Search for the cell housing the specified text and yield its (x, y) center coordinate. 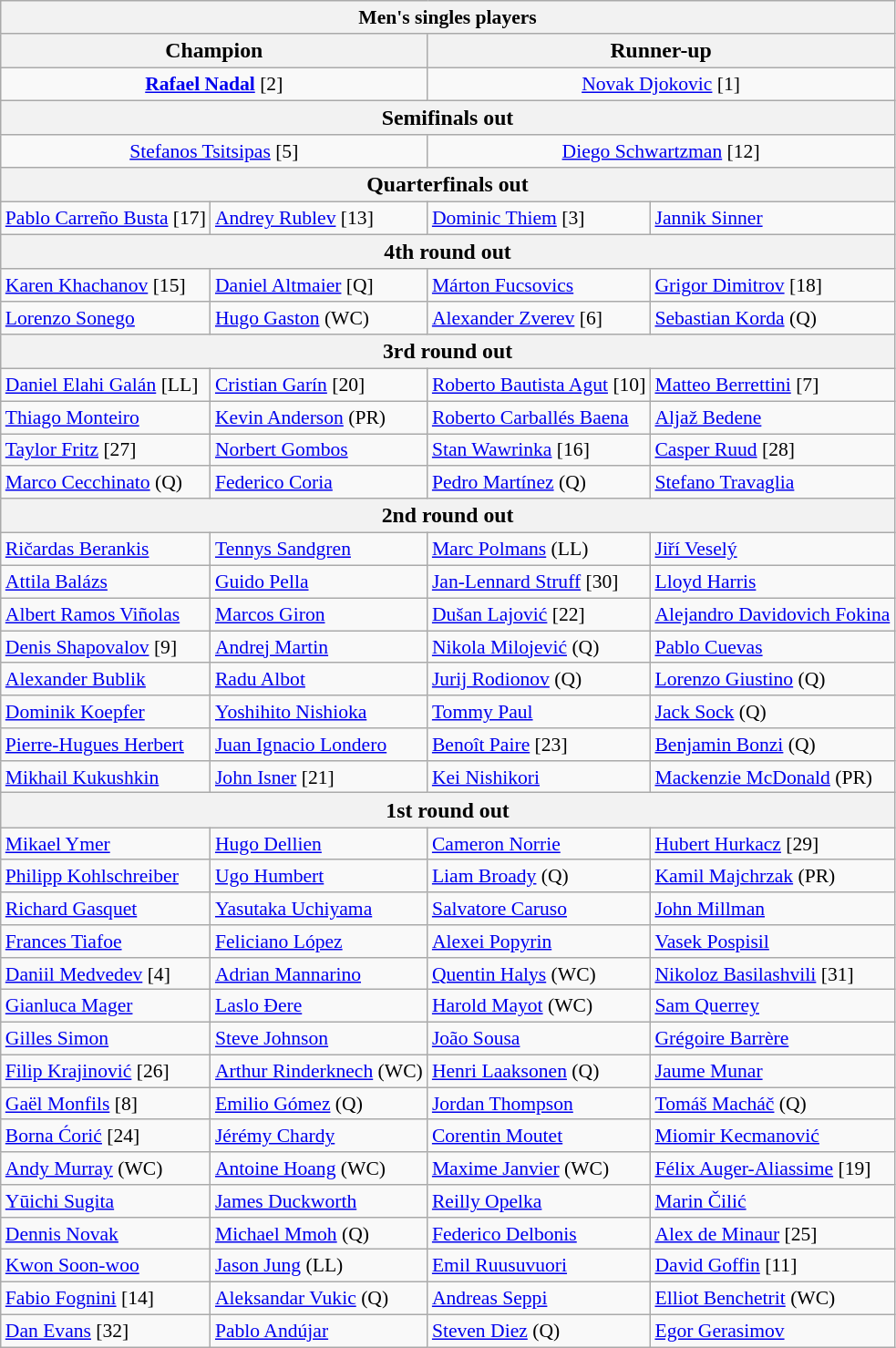
Andrej Martin (319, 647)
Gaël Monfils [8] (106, 1104)
Albert Ramos Viñolas (106, 614)
Richard Gasquet (106, 909)
Guido Pella (319, 582)
Jérémy Chardy (319, 1137)
Antoine Hoang (WC) (319, 1168)
Alexander Zverev [6] (540, 318)
Philipp Kohlschreiber (106, 877)
Borna Ćorić [24] (106, 1137)
Andrey Rublev [13] (319, 219)
Adrian Mannarino (319, 974)
Dušan Lajović [22] (540, 614)
Michael Mmoh (Q) (319, 1234)
Mackenzie McDonald (PR) (772, 777)
David Goffin [11] (772, 1266)
Jaume Munar (772, 1072)
3rd round out (448, 352)
Federico Delbonis (540, 1234)
Thiago Monteiro (106, 417)
2nd round out (448, 516)
Maxime Janvier (WC) (540, 1168)
Alex de Minaur [25] (772, 1234)
Marcos Giron (319, 614)
Nikoloz Basilashvili [31] (772, 974)
Lorenzo Giustino (Q) (772, 680)
Hugo Dellien (319, 844)
Ričardas Berankis (106, 550)
Sam Querrey (772, 1006)
Alexander Bublik (106, 680)
Harold Mayot (WC) (540, 1006)
Stan Wawrinka [16] (540, 450)
Liam Broady (Q) (540, 877)
Gianluca Mager (106, 1006)
Feliciano López (319, 942)
Henri Laaksonen (Q) (540, 1072)
Tennys Sandgren (319, 550)
Grégoire Barrère (772, 1039)
Hubert Hurkacz [29] (772, 844)
Pablo Cuevas (772, 647)
James Duckworth (319, 1201)
Laslo Đere (319, 1006)
Tomáš Macháč (Q) (772, 1104)
Ugo Humbert (319, 877)
1st round out (448, 810)
Tommy Paul (540, 712)
Lorenzo Sonego (106, 318)
Quentin Halys (WC) (540, 974)
Dennis Novak (106, 1234)
John Millman (772, 909)
Jurij Rodionov (Q) (540, 680)
Matteo Berrettini [7] (772, 386)
Andreas Seppi (540, 1299)
Quarterfinals out (448, 185)
Rafael Nadal [2] (214, 85)
Jason Jung (LL) (319, 1266)
Benoît Paire [23] (540, 745)
Jordan Thompson (540, 1104)
Karen Khachanov [15] (106, 286)
Nikola Milojević (Q) (540, 647)
Denis Shapovalov [9] (106, 647)
Filip Krajinović [26] (106, 1072)
Elliot Benchetrit (WC) (772, 1299)
Jan-Lennard Struff [30] (540, 582)
Marco Cecchinato (Q) (106, 483)
Dominik Koepfer (106, 712)
Cameron Norrie (540, 844)
Novak Djokovic [1] (661, 85)
Attila Balázs (106, 582)
Semifinals out (448, 118)
Kevin Anderson (PR) (319, 417)
Taylor Fritz [27] (106, 450)
John Isner [21] (319, 777)
Dan Evans [32] (106, 1332)
Dominic Thiem [3] (540, 219)
Daniel Elahi Galán [LL] (106, 386)
Champion (214, 51)
Cristian Garín [20] (319, 386)
Corentin Moutet (540, 1137)
Fabio Fognini [14] (106, 1299)
Reilly Opelka (540, 1201)
Yasutaka Uchiyama (319, 909)
Kwon Soon-woo (106, 1266)
Gilles Simon (106, 1039)
Andy Murray (WC) (106, 1168)
Pedro Martínez (Q) (540, 483)
Marc Polmans (LL) (540, 550)
Steven Diez (Q) (540, 1332)
Miomir Kecmanović (772, 1137)
Egor Gerasimov (772, 1332)
Yūichi Sugita (106, 1201)
Daniil Medvedev [4] (106, 974)
Runner-up (661, 51)
Roberto Bautista Agut [10] (540, 386)
Norbert Gombos (319, 450)
Marin Čilić (772, 1201)
Mikhail Kukushkin (106, 777)
Federico Coria (319, 483)
Emil Ruusuvuori (540, 1266)
Casper Ruud [28] (772, 450)
Aljaž Bedene (772, 417)
Pablo Carreño Busta [17] (106, 219)
Pierre-Hugues Herbert (106, 745)
Men's singles players (448, 17)
Daniel Altmaier [Q] (319, 286)
Benjamin Bonzi (Q) (772, 745)
Frances Tiafoe (106, 942)
Salvatore Caruso (540, 909)
Arthur Rinderknech (WC) (319, 1072)
Félix Auger-Aliassime [19] (772, 1168)
Aleksandar Vukic (Q) (319, 1299)
Vasek Pospisil (772, 942)
Alejandro Davidovich Fokina (772, 614)
Juan Ignacio Londero (319, 745)
Grigor Dimitrov [18] (772, 286)
Pablo Andújar (319, 1332)
Jannik Sinner (772, 219)
Mikael Ymer (106, 844)
4th round out (448, 252)
Jiří Veselý (772, 550)
Márton Fucsovics (540, 286)
Hugo Gaston (WC) (319, 318)
Kei Nishikori (540, 777)
Emilio Gómez (Q) (319, 1104)
Radu Albot (319, 680)
Roberto Carballés Baena (540, 417)
Kamil Majchrzak (PR) (772, 877)
Sebastian Korda (Q) (772, 318)
João Sousa (540, 1039)
Jack Sock (Q) (772, 712)
Stefano Travaglia (772, 483)
Steve Johnson (319, 1039)
Lloyd Harris (772, 582)
Alexei Popyrin (540, 942)
Diego Schwartzman [12] (661, 151)
Stefanos Tsitsipas [5] (214, 151)
Yoshihito Nishioka (319, 712)
